Detect which cell encompasses the target text, then output its [X, Y] center coordinate. 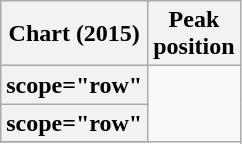
Peakposition [194, 34]
Chart (2015) [74, 34]
